Extract the (X, Y) coordinate from the center of the cell holding the provided text.  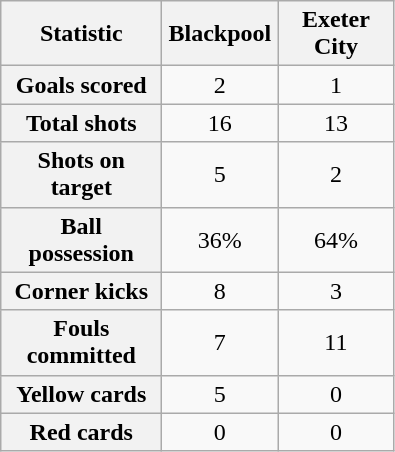
64% (336, 240)
Goals scored (82, 85)
8 (220, 291)
Shots on target (82, 174)
Exeter City (336, 34)
Yellow cards (82, 394)
Fouls committed (82, 342)
Red cards (82, 432)
Corner kicks (82, 291)
13 (336, 123)
3 (336, 291)
Statistic (82, 34)
Total shots (82, 123)
Blackpool (220, 34)
1 (336, 85)
16 (220, 123)
7 (220, 342)
Ball possession (82, 240)
36% (220, 240)
11 (336, 342)
